Pinpoint the cell where the given text exists, returning its (X, Y) midpoint coordinate. 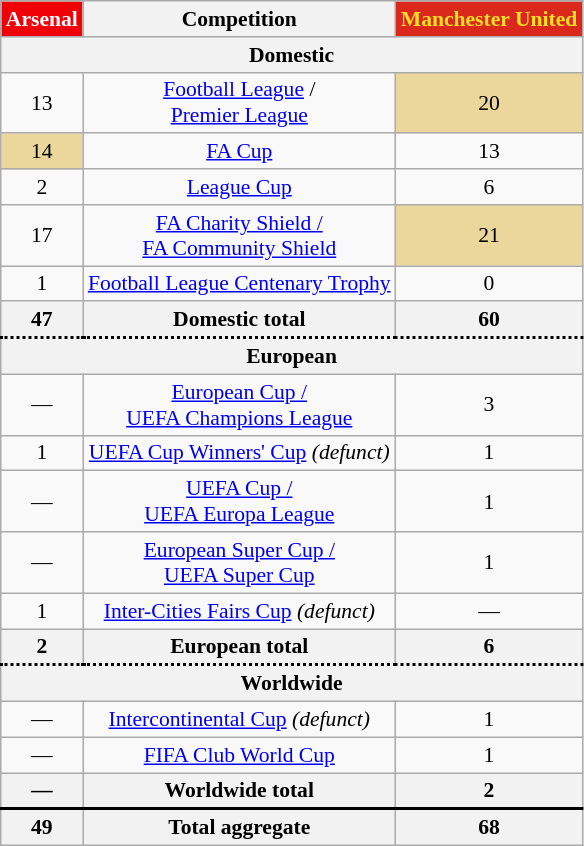
European total (240, 647)
UEFA Cup Winners' Cup (defunct) (240, 453)
FA Charity Shield /FA Community Shield (240, 236)
14 (42, 152)
Inter-Cities Fairs Cup (defunct) (240, 611)
Manchester United (490, 19)
20 (490, 102)
3 (490, 404)
League Cup (240, 187)
0 (490, 284)
47 (42, 320)
European Cup /UEFA Champions League (240, 404)
FIFA Club World Cup (240, 755)
Total aggregate (240, 827)
Domestic (292, 55)
Worldwide total (240, 791)
68 (490, 827)
Football League Centenary Trophy (240, 284)
49 (42, 827)
60 (490, 320)
FA Cup (240, 152)
Football League /Premier League (240, 102)
Intercontinental Cup (defunct) (240, 720)
Worldwide (292, 683)
Competition (240, 19)
21 (490, 236)
UEFA Cup /UEFA Europa League (240, 502)
European (292, 356)
17 (42, 236)
European Super Cup /UEFA Super Cup (240, 562)
Arsenal (42, 19)
Domestic total (240, 320)
